Extract the (X, Y) coordinate from the center of the cell holding the provided text.  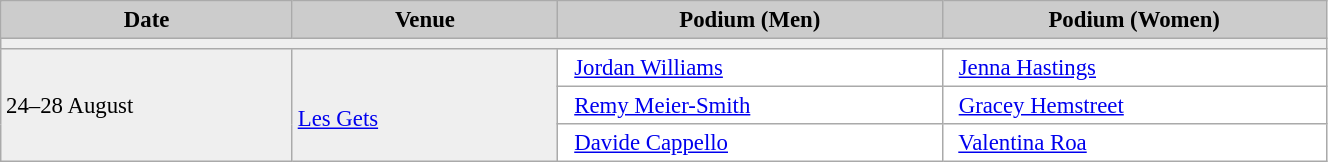
Jordan Williams (750, 68)
24–28 August (147, 106)
Remy Meier-Smith (750, 106)
Date (147, 20)
Jenna Hastings (1134, 68)
Les Gets (424, 106)
Venue (424, 20)
Podium (Women) (1134, 20)
Valentina Roa (1134, 143)
Podium (Men) (750, 20)
Gracey Hemstreet (1134, 106)
Davide Cappello (750, 143)
